For the text-containing cell, return its midpoint in (X, Y) coordinate format. 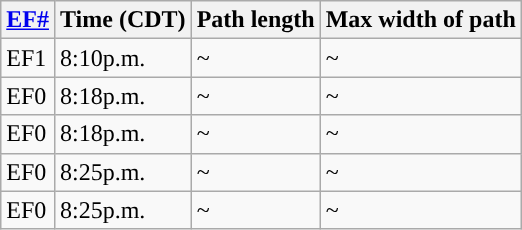
Time (CDT) (122, 20)
Path length (256, 20)
8:10p.m. (122, 58)
EF# (28, 20)
Max width of path (420, 20)
EF1 (28, 58)
